Find where the given text appears and provide that cell's center as [X, Y] coordinate. 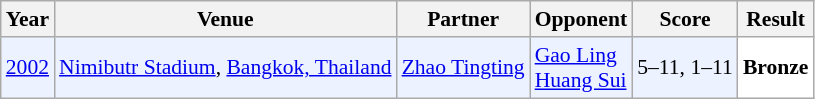
Nimibutr Stadium, Bangkok, Thailand [226, 68]
2002 [28, 68]
Score [685, 19]
Zhao Tingting [464, 68]
Partner [464, 19]
Gao Ling Huang Sui [582, 68]
Result [776, 19]
Year [28, 19]
Bronze [776, 68]
Opponent [582, 19]
Venue [226, 19]
5–11, 1–11 [685, 68]
